Detect which cell encompasses the target text, then output its (x, y) center coordinate. 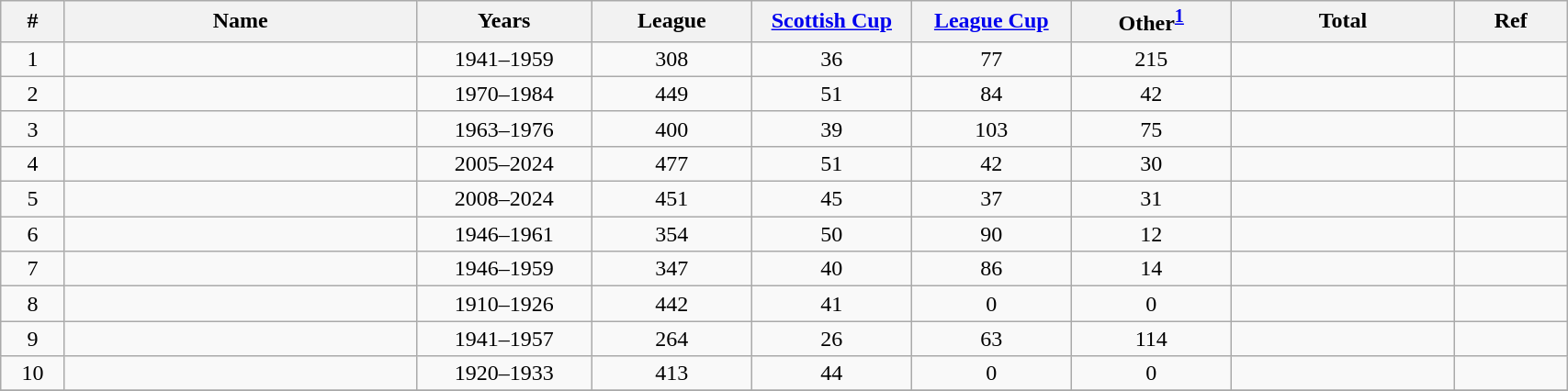
63 (991, 339)
215 (1151, 59)
84 (991, 94)
2 (33, 94)
2008–2024 (503, 199)
39 (831, 128)
1 (33, 59)
103 (991, 128)
400 (671, 128)
League (671, 22)
347 (671, 269)
1941–1959 (503, 59)
114 (1151, 339)
90 (991, 234)
6 (33, 234)
2005–2024 (503, 163)
Scottish Cup (831, 22)
League Cup (991, 22)
12 (1151, 234)
31 (1151, 199)
477 (671, 163)
45 (831, 199)
7 (33, 269)
14 (1151, 269)
1946–1961 (503, 234)
30 (1151, 163)
# (33, 22)
Years (503, 22)
75 (1151, 128)
308 (671, 59)
37 (991, 199)
1946–1959 (503, 269)
1963–1976 (503, 128)
413 (671, 374)
1970–1984 (503, 94)
1910–1926 (503, 304)
40 (831, 269)
4 (33, 163)
8 (33, 304)
1920–1933 (503, 374)
44 (831, 374)
442 (671, 304)
1941–1957 (503, 339)
26 (831, 339)
5 (33, 199)
10 (33, 374)
449 (671, 94)
Total (1343, 22)
Ref (1511, 22)
3 (33, 128)
264 (671, 339)
86 (991, 269)
Other1 (1151, 22)
9 (33, 339)
354 (671, 234)
41 (831, 304)
Name (241, 22)
451 (671, 199)
50 (831, 234)
77 (991, 59)
36 (831, 59)
